Output the [x, y] coordinate of the center of the cell containing the given text.  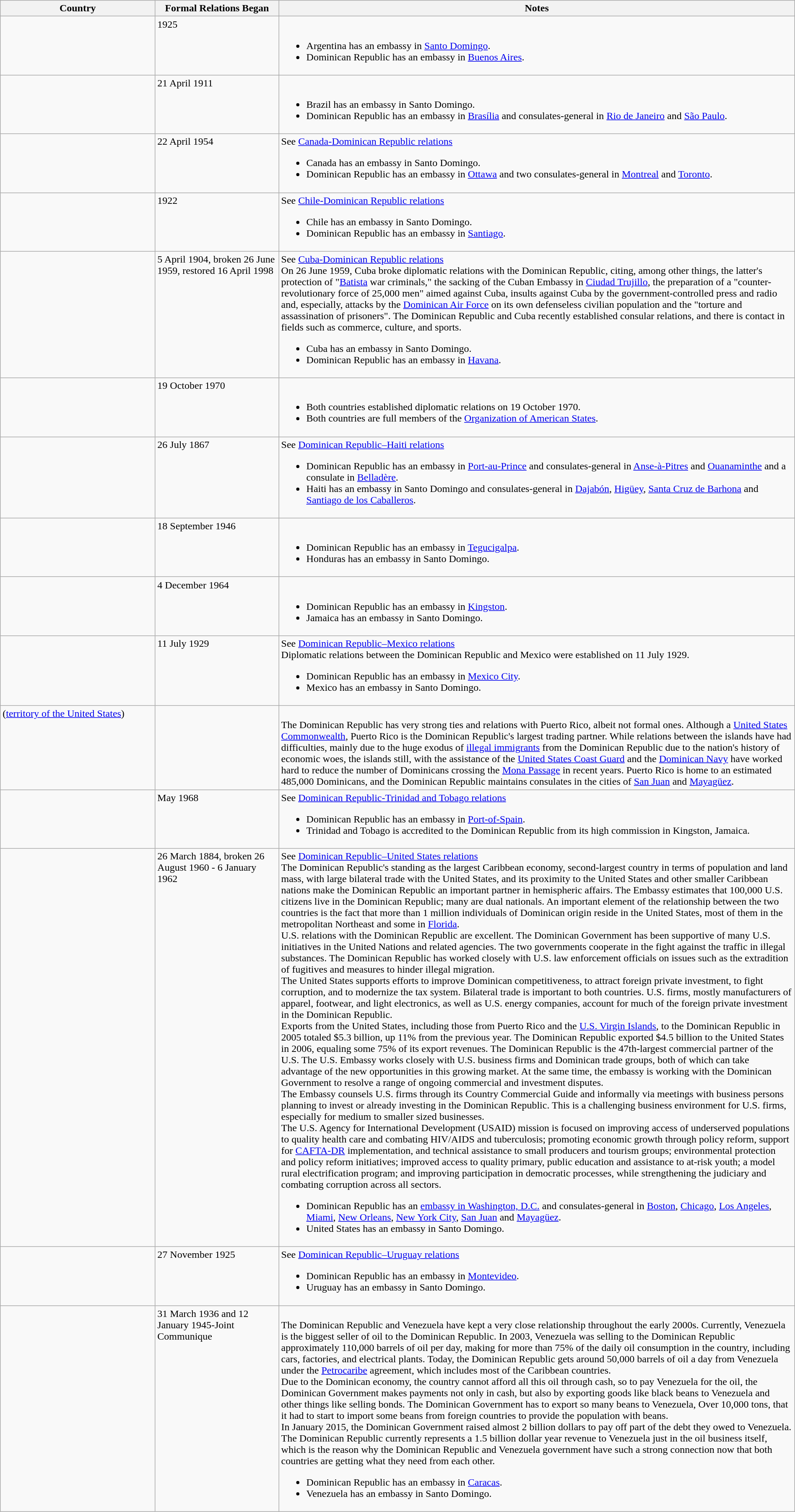
21 April 1911 [217, 104]
Formal Relations Began [217, 8]
22 April 1954 [217, 163]
1925 [217, 46]
Notes [537, 8]
May 1968 [217, 819]
4 December 1964 [217, 606]
Dominican Republic has an embassy in Tegucigalpa.Honduras has an embassy in Santo Domingo. [537, 547]
Dominican Republic has an embassy in Kingston.Jamaica has an embassy in Santo Domingo. [537, 606]
See Chile-Dominican Republic relationsChile has an embassy in Santo Domingo.Dominican Republic has an embassy in Santiago. [537, 222]
1922 [217, 222]
Argentina has an embassy in Santo Domingo.Dominican Republic has an embassy in Buenos Aires. [537, 46]
31 March 1936 and 12 January 1945-Joint Communique [217, 1408]
Brazil has an embassy in Santo Domingo.Dominican Republic has an embassy in Brasília and consulates-general in Rio de Janeiro and São Paulo. [537, 104]
See Dominican Republic–Uruguay relationsDominican Republic has an embassy in Montevideo.Uruguay has an embassy in Santo Domingo. [537, 1276]
(territory of the United States) [78, 747]
19 October 1970 [217, 407]
26 March 1884, broken 26 August 1960 - 6 January 1962 [217, 1048]
18 September 1946 [217, 547]
Country [78, 8]
11 July 1929 [217, 670]
26 July 1867 [217, 477]
5 April 1904, broken 26 June 1959, restored 16 April 1998 [217, 315]
Both countries established diplomatic relations on 19 October 1970.Both countries are full members of the Organization of American States. [537, 407]
27 November 1925 [217, 1276]
